Capture the cell that displays the provided text and extract its [X, Y] central coordinate. 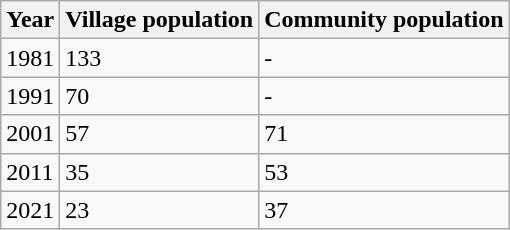
70 [160, 96]
Village population [160, 20]
Community population [384, 20]
57 [160, 134]
53 [384, 172]
2011 [30, 172]
1991 [30, 96]
133 [160, 58]
2021 [30, 210]
1981 [30, 58]
71 [384, 134]
Year [30, 20]
37 [384, 210]
23 [160, 210]
2001 [30, 134]
35 [160, 172]
